Find where the given text appears and provide that cell's center as (X, Y) coordinate. 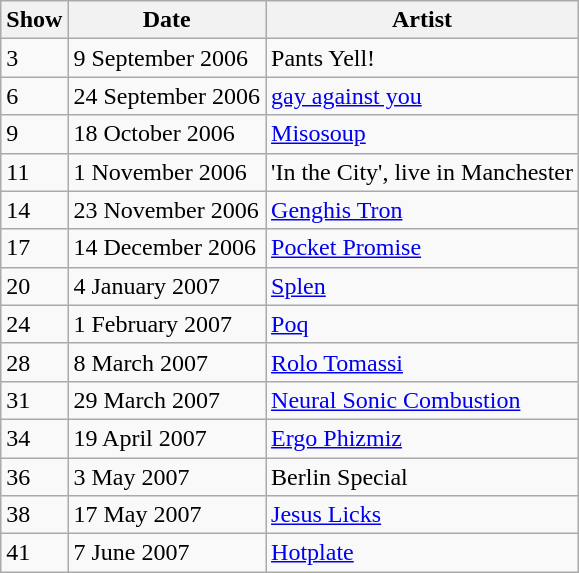
1 February 2007 (167, 324)
19 April 2007 (167, 438)
3 May 2007 (167, 477)
9 (34, 134)
1 November 2006 (167, 172)
Berlin Special (422, 477)
28 (34, 362)
24 (34, 324)
17 May 2007 (167, 515)
Date (167, 20)
Jesus Licks (422, 515)
Poq (422, 324)
3 (34, 58)
9 September 2006 (167, 58)
4 January 2007 (167, 286)
36 (34, 477)
Pocket Promise (422, 248)
Show (34, 20)
14 (34, 210)
Rolo Tomassi (422, 362)
14 December 2006 (167, 248)
34 (34, 438)
41 (34, 553)
18 October 2006 (167, 134)
Hotplate (422, 553)
23 November 2006 (167, 210)
8 March 2007 (167, 362)
31 (34, 400)
'In the City', live in Manchester (422, 172)
7 June 2007 (167, 553)
24 September 2006 (167, 96)
Splen (422, 286)
20 (34, 286)
11 (34, 172)
Genghis Tron (422, 210)
Ergo Phizmiz (422, 438)
17 (34, 248)
gay against you (422, 96)
6 (34, 96)
Pants Yell! (422, 58)
Misosoup (422, 134)
Neural Sonic Combustion (422, 400)
38 (34, 515)
Artist (422, 20)
29 March 2007 (167, 400)
